Locate the cell with the specified text and output its [x, y] center coordinate. 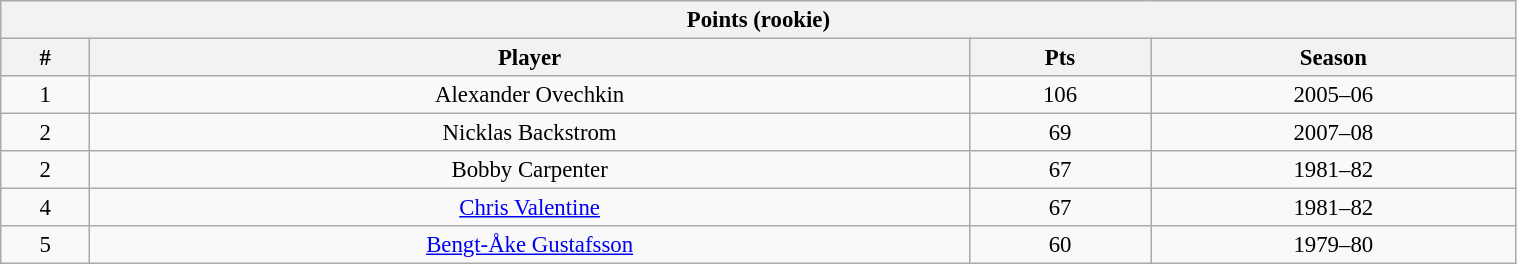
5 [46, 245]
Points (rookie) [758, 20]
# [46, 58]
Season [1334, 58]
Bengt-Åke Gustafsson [530, 245]
4 [46, 208]
2005–06 [1334, 95]
1 [46, 95]
69 [1060, 133]
2007–08 [1334, 133]
Chris Valentine [530, 208]
1979–80 [1334, 245]
Nicklas Backstrom [530, 133]
60 [1060, 245]
106 [1060, 95]
Bobby Carpenter [530, 170]
Player [530, 58]
Pts [1060, 58]
Alexander Ovechkin [530, 95]
